Determine the [X, Y] coordinate at the center of the cell enclosing the given text.  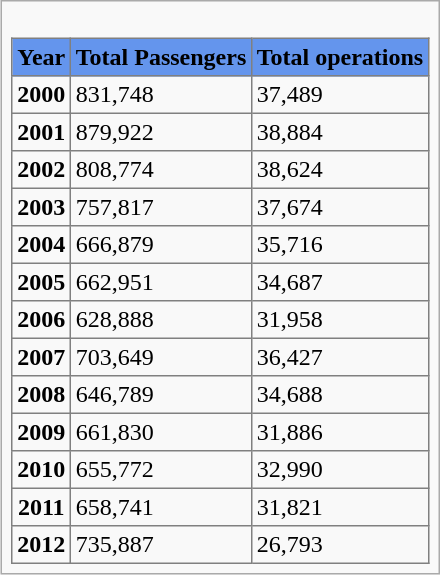
666,879 [162, 245]
661,830 [162, 433]
2002 [41, 170]
658,741 [162, 508]
2008 [41, 395]
2005 [41, 283]
Year [41, 58]
646,789 [162, 395]
879,922 [162, 133]
2012 [41, 545]
808,774 [162, 170]
Total Passengers [162, 58]
2011 [41, 508]
36,427 [340, 358]
38,884 [340, 133]
831,748 [162, 95]
628,888 [162, 320]
2007 [41, 358]
31,886 [340, 433]
2010 [41, 470]
662,951 [162, 283]
735,887 [162, 545]
26,793 [340, 545]
655,772 [162, 470]
31,958 [340, 320]
34,688 [340, 395]
35,716 [340, 245]
31,821 [340, 508]
34,687 [340, 283]
2000 [41, 95]
2004 [41, 245]
2003 [41, 208]
2001 [41, 133]
37,489 [340, 95]
2009 [41, 433]
37,674 [340, 208]
703,649 [162, 358]
Total operations [340, 58]
2006 [41, 320]
32,990 [340, 470]
757,817 [162, 208]
38,624 [340, 170]
